Identify which cell holds the provided text, then report its (x, y) central coordinate. 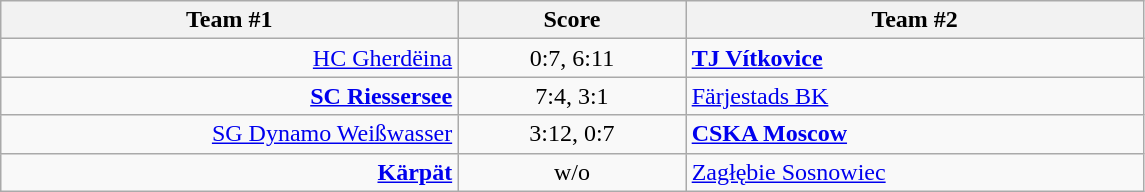
Team #1 (230, 20)
3:12, 0:7 (572, 134)
Score (572, 20)
Kärpät (230, 172)
Team #2 (914, 20)
0:7, 6:11 (572, 58)
Zagłębie Sosnowiec (914, 172)
HC Gherdëina (230, 58)
CSKA Moscow (914, 134)
TJ Vítkovice (914, 58)
Färjestads BK (914, 96)
w/o (572, 172)
7:4, 3:1 (572, 96)
SC Riessersee (230, 96)
SG Dynamo Weißwasser (230, 134)
